Detect which cell encompasses the target text, then output its [x, y] center coordinate. 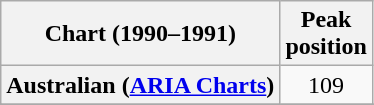
Chart (1990–1991) [140, 34]
Australian (ARIA Charts) [140, 85]
109 [326, 85]
Peakposition [326, 34]
